From the cell containing the given text, extract its center point as (X, Y) coordinate. 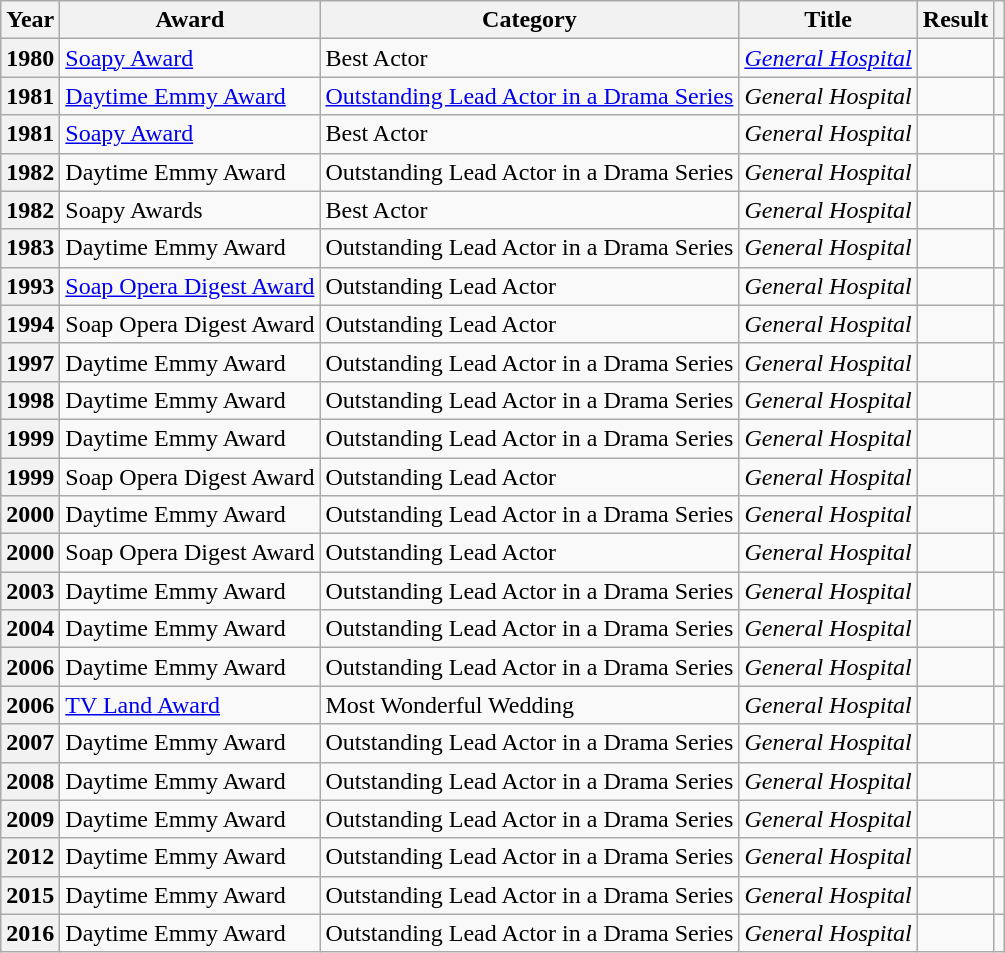
2003 (30, 591)
1997 (30, 362)
Result (955, 20)
1994 (30, 324)
1993 (30, 286)
Title (828, 20)
2004 (30, 629)
TV Land Award (190, 705)
2012 (30, 857)
Award (190, 20)
2009 (30, 819)
Most Wonderful Wedding (530, 705)
1980 (30, 58)
2015 (30, 895)
2016 (30, 933)
Year (30, 20)
2008 (30, 781)
Category (530, 20)
Soapy Awards (190, 210)
1983 (30, 248)
1998 (30, 400)
2007 (30, 743)
